Search for the cell housing the specified text and yield its [x, y] center coordinate. 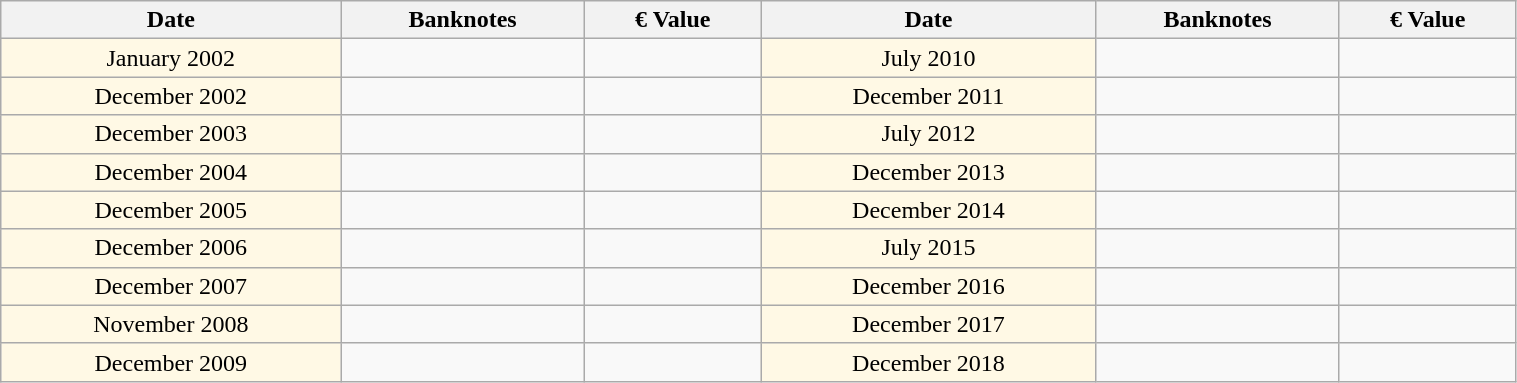
December 2013 [928, 172]
July 2015 [928, 248]
January 2002 [171, 58]
December 2006 [171, 248]
December 2004 [171, 172]
December 2011 [928, 96]
December 2016 [928, 286]
December 2002 [171, 96]
July 2012 [928, 134]
December 2018 [928, 362]
July 2010 [928, 58]
December 2014 [928, 210]
December 2005 [171, 210]
December 2009 [171, 362]
December 2003 [171, 134]
December 2017 [928, 324]
December 2007 [171, 286]
November 2008 [171, 324]
